Capture the cell that displays the provided text and extract its (X, Y) central coordinate. 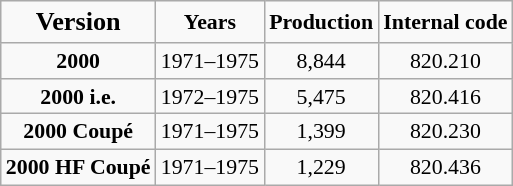
1,229 (321, 167)
820.436 (445, 167)
Internal code (445, 21)
2000 i.e. (78, 96)
1972–1975 (210, 96)
8,844 (321, 60)
2000 (78, 60)
1,399 (321, 131)
Production (321, 21)
5,475 (321, 96)
2000 HF Coupé (78, 167)
Version (78, 21)
820.416 (445, 96)
2000 Coupé (78, 131)
820.230 (445, 131)
Years (210, 21)
820.210 (445, 60)
